Detect which cell encompasses the target text, then output its [X, Y] center coordinate. 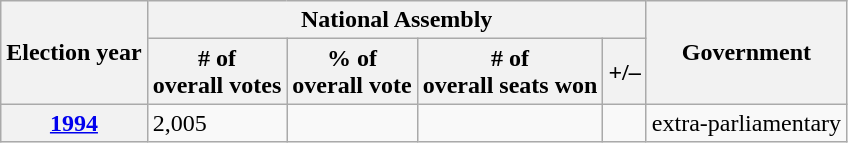
Election year [74, 52]
1994 [74, 123]
2,005 [217, 123]
Government [746, 52]
National Assembly [396, 20]
% ofoverall vote [352, 72]
# ofoverall votes [217, 72]
# ofoverall seats won [510, 72]
extra-parliamentary [746, 123]
+/– [624, 72]
